Return the [X, Y] coordinate for the center point of the cell that contains the specified text.  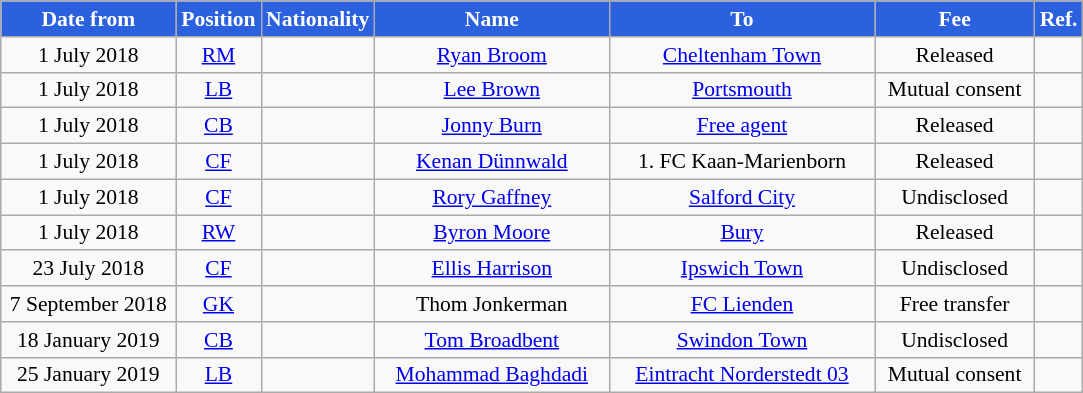
Name [492, 19]
Nationality [318, 19]
Mohammad Baghdadi [492, 375]
25 January 2019 [88, 375]
Cheltenham Town [742, 55]
Kenan Dünnwald [492, 162]
GK [218, 304]
Date from [88, 19]
Eintracht Norderstedt 03 [742, 375]
Portsmouth [742, 90]
Ellis Harrison [492, 269]
Jonny Burn [492, 126]
Ref. [1059, 19]
Bury [742, 233]
Free agent [742, 126]
RW [218, 233]
18 January 2019 [88, 340]
Salford City [742, 197]
Swindon Town [742, 340]
Free transfer [955, 304]
7 September 2018 [88, 304]
23 July 2018 [88, 269]
RM [218, 55]
FC Lienden [742, 304]
Thom Jonkerman [492, 304]
Ryan Broom [492, 55]
Ipswich Town [742, 269]
To [742, 19]
1. FC Kaan-Marienborn [742, 162]
Lee Brown [492, 90]
Byron Moore [492, 233]
Tom Broadbent [492, 340]
Fee [955, 19]
Position [218, 19]
Rory Gaffney [492, 197]
